Locate the cell with the specified text and output its [X, Y] center coordinate. 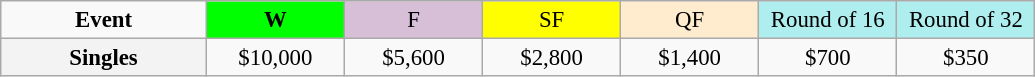
F [413, 20]
$5,600 [413, 58]
$700 [828, 58]
W [275, 20]
Round of 16 [828, 20]
QF [690, 20]
$2,800 [552, 58]
$1,400 [690, 58]
$350 [966, 58]
Singles [104, 58]
Event [104, 20]
$10,000 [275, 58]
SF [552, 20]
Round of 32 [966, 20]
